Provide the [X, Y] coordinate of the cell's center where the given text is located.  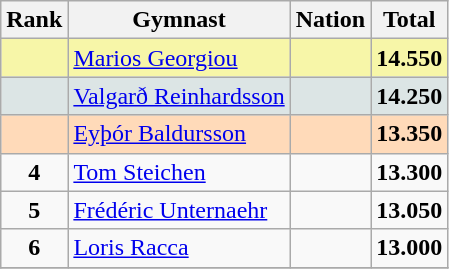
Nation [330, 20]
4 [34, 172]
13.000 [410, 248]
Total [410, 20]
13.300 [410, 172]
Eyþór Baldursson [179, 134]
14.550 [410, 58]
Loris Racca [179, 248]
Frédéric Unternaehr [179, 210]
13.050 [410, 210]
13.350 [410, 134]
Tom Steichen [179, 172]
6 [34, 248]
14.250 [410, 96]
Valgarð Reinhardsson [179, 96]
Rank [34, 20]
Marios Georgiou [179, 58]
5 [34, 210]
Gymnast [179, 20]
